For the text-containing cell, return its midpoint in (X, Y) coordinate format. 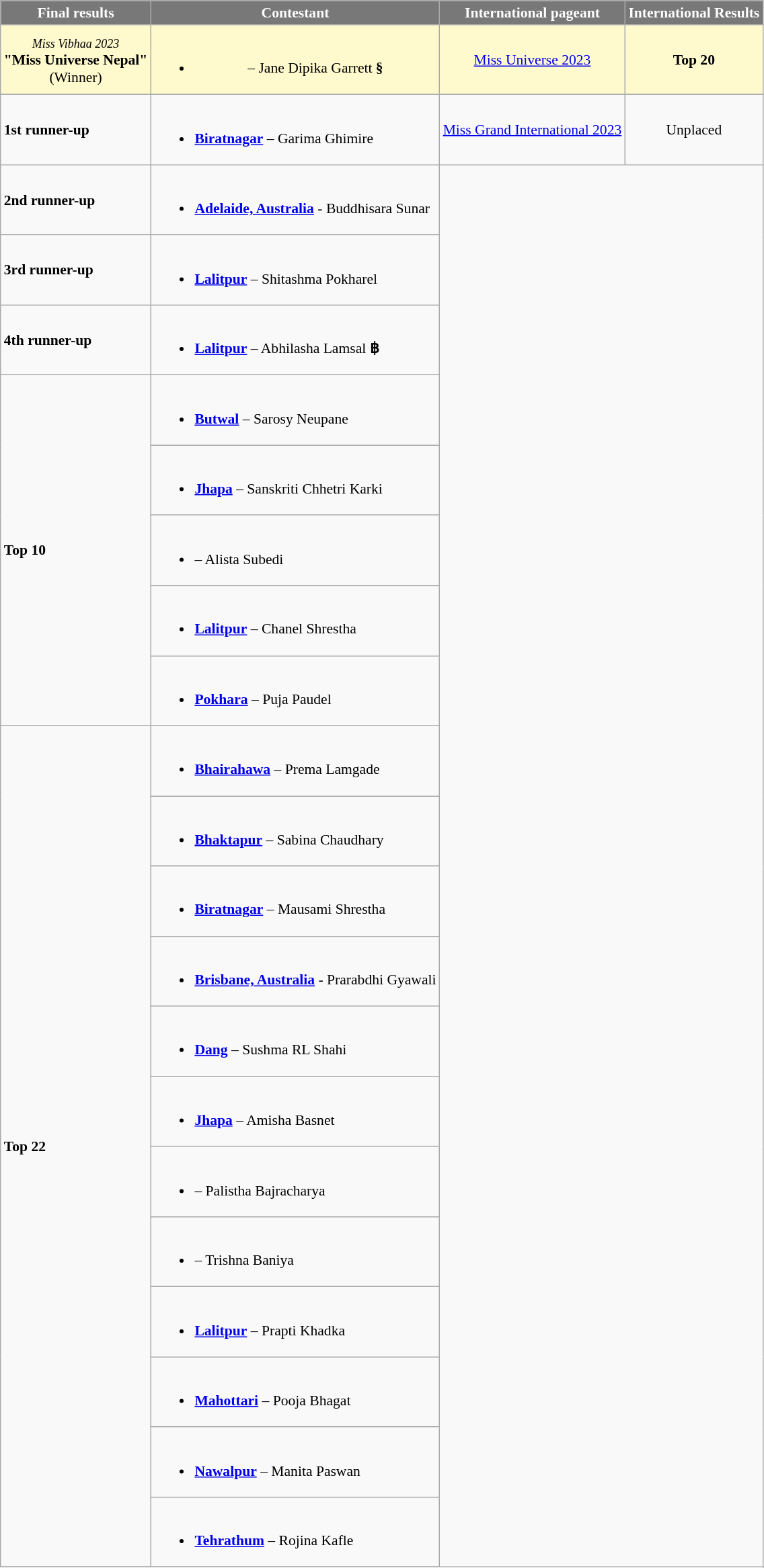
2nd runner-up (76, 200)
– Palistha Bajracharya (295, 1182)
Miss Universe 2023 (533, 60)
Jhapa – Amisha Basnet (295, 1111)
4th runner-up (76, 340)
Lalitpur – Abhilasha Lamsal ฿ (295, 340)
Dang – Sushma RL Shahi (295, 1042)
Brisbane, Australia - Prarabdhi Gyawali (295, 972)
Lalitpur – Prapti Khadka (295, 1322)
Mahottari – Pooja Bhagat (295, 1392)
Tehrathum – Rojina Kafle (295, 1532)
– Trishna Baniya (295, 1252)
Biratnagar – Garima Ghimire (295, 130)
Miss Grand International 2023 (533, 130)
Butwal – Sarosy Neupane (295, 410)
International pageant (533, 13)
1st runner-up (76, 130)
Nawalpur – Manita Paswan (295, 1462)
– Alista Subedi (295, 551)
Adelaide, Australia - Buddhisara Sunar (295, 200)
– Jane Dipika Garrett § (295, 60)
Final results (76, 13)
Unplaced (694, 130)
Top 10 (76, 550)
Bhairahawa – Prema Lamgade (295, 761)
Top 22 (76, 1147)
Biratnagar – Mausami Shrestha (295, 901)
Jhapa – Sanskriti Chhetri Karki (295, 481)
Miss Vibhaa 2023"Miss Universe Nepal"(Winner) (76, 60)
Contestant (295, 13)
3rd runner-up (76, 270)
Lalitpur – Chanel Shrestha (295, 621)
Top 20 (694, 60)
Bhaktapur – Sabina Chaudhary (295, 831)
Pokhara – Puja Paudel (295, 691)
International Results (694, 13)
Lalitpur – Shitashma Pokharel (295, 270)
